Find where the given text appears and provide that cell's center as (X, Y) coordinate. 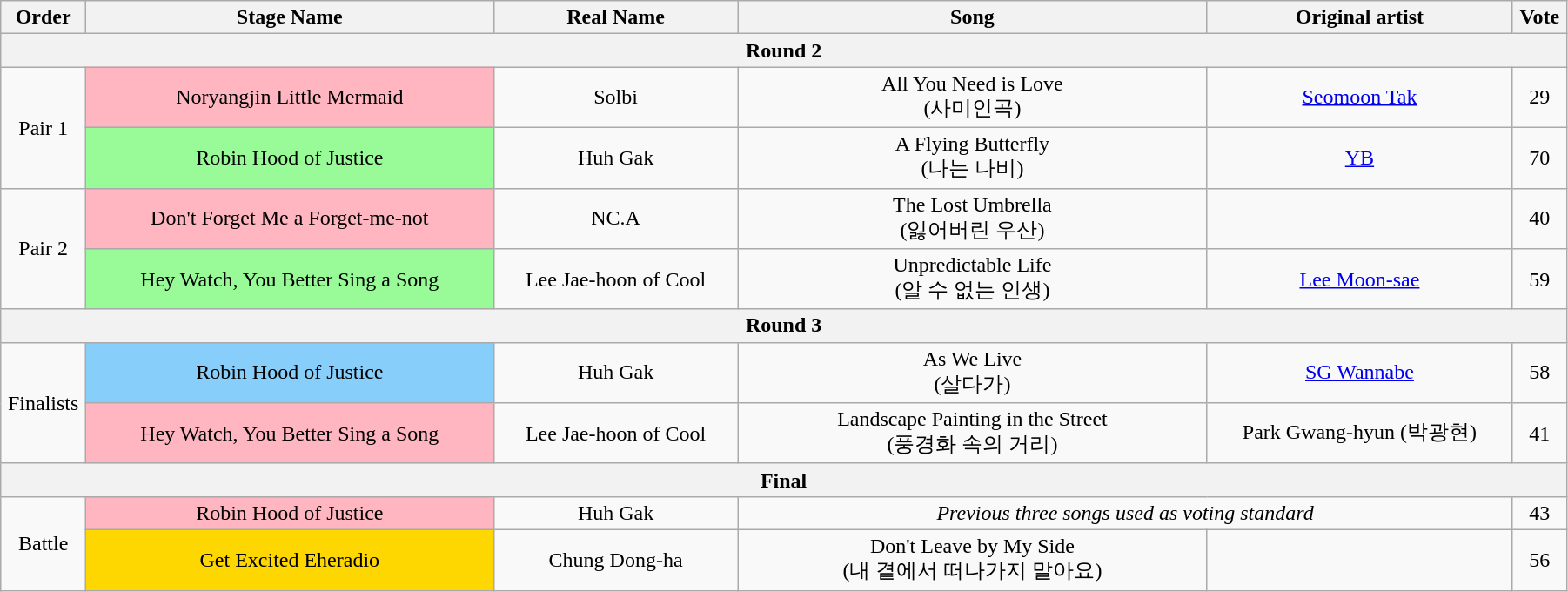
40 (1539, 219)
Don't Forget Me a Forget-me-not (290, 219)
Round 2 (784, 50)
All You Need is Love(사미인곡) (973, 98)
SG Wannabe (1359, 373)
Vote (1539, 17)
Lee Moon-sae (1359, 279)
Pair 2 (44, 249)
70 (1539, 158)
Seomoon Tak (1359, 98)
58 (1539, 373)
Chung Dong-ha (616, 560)
YB (1359, 158)
43 (1539, 513)
29 (1539, 98)
Don't Leave by My Side(내 곁에서 떠나가지 말아요) (973, 560)
Final (784, 480)
Solbi (616, 98)
Real Name (616, 17)
Original artist (1359, 17)
Pair 1 (44, 127)
Order (44, 17)
Battle (44, 543)
Stage Name (290, 17)
56 (1539, 560)
A Flying Butterfly(나는 나비) (973, 158)
Landscape Painting in the Street(풍경화 속의 거리) (973, 434)
Park Gwang-hyun (박광현) (1359, 434)
Unpredictable Life(알 수 없는 인생) (973, 279)
Finalists (44, 402)
NC.A (616, 219)
Get Excited Eheradio (290, 560)
59 (1539, 279)
41 (1539, 434)
Song (973, 17)
Previous three songs used as voting standard (1125, 513)
As We Live(살다가) (973, 373)
The Lost Umbrella(잃어버린 우산) (973, 219)
Noryangjin Little Mermaid (290, 98)
Round 3 (784, 326)
